Provide the (x, y) coordinate of the cell's center where the given text is located.  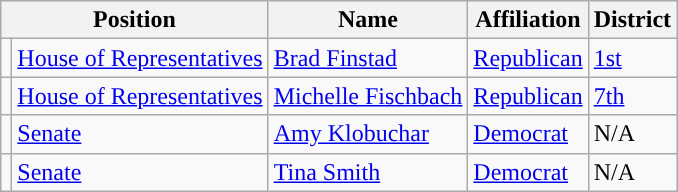
Michelle Fischbach (368, 96)
1st (632, 58)
7th (632, 96)
Position (134, 20)
Affiliation (528, 20)
Name (368, 20)
Brad Finstad (368, 58)
Tina Smith (368, 172)
Amy Klobuchar (368, 134)
District (632, 20)
